Return the [X, Y] coordinate for the center point of the cell that contains the specified text.  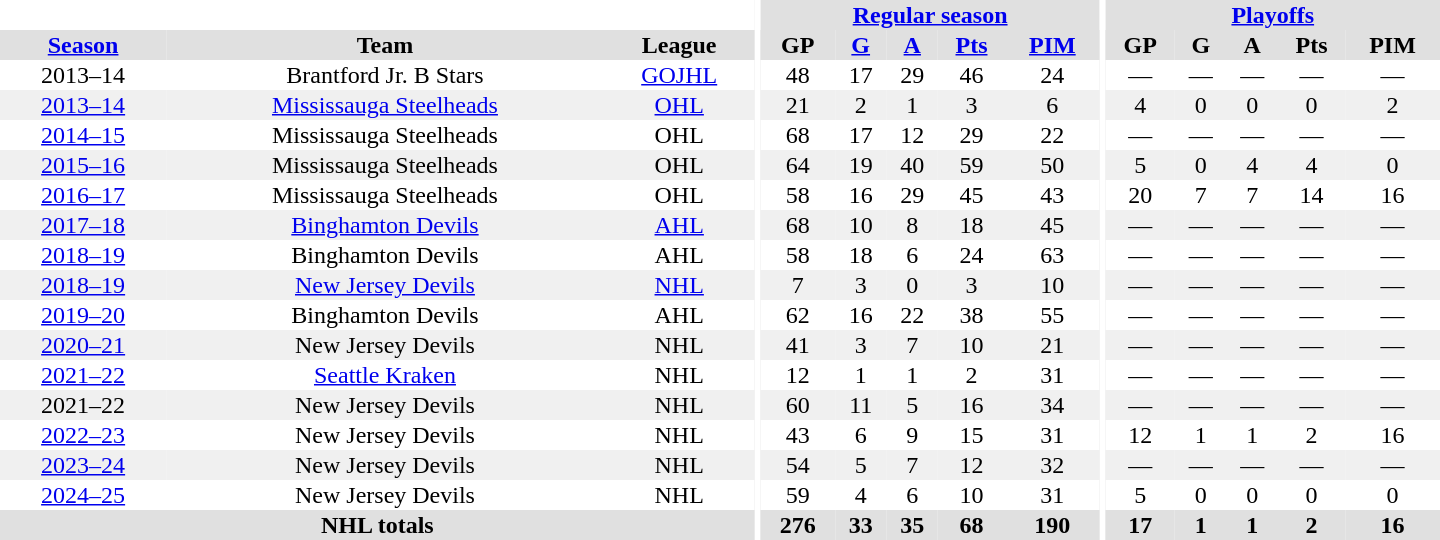
32 [1052, 465]
Regular season [930, 15]
276 [798, 525]
14 [1312, 195]
40 [912, 165]
62 [798, 315]
2020–21 [83, 345]
48 [798, 75]
35 [912, 525]
38 [972, 315]
34 [1052, 405]
2015–16 [83, 165]
54 [798, 465]
46 [972, 75]
Season [83, 45]
Brantford Jr. B Stars [385, 75]
33 [861, 525]
League [680, 45]
2024–25 [83, 495]
60 [798, 405]
50 [1052, 165]
63 [1052, 255]
55 [1052, 315]
8 [912, 225]
2023–24 [83, 465]
2017–18 [83, 225]
2022–23 [83, 435]
9 [912, 435]
2016–17 [83, 195]
15 [972, 435]
19 [861, 165]
20 [1140, 195]
41 [798, 345]
190 [1052, 525]
Playoffs [1273, 15]
2019–20 [83, 315]
2014–15 [83, 135]
64 [798, 165]
GOJHL [680, 75]
Team [385, 45]
11 [861, 405]
Seattle Kraken [385, 375]
NHL totals [378, 525]
